Output the (X, Y) coordinate of the center of the cell containing the given text.  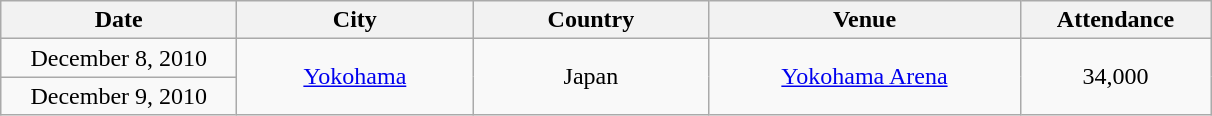
34,000 (1116, 77)
City (355, 20)
Yokohama Arena (864, 77)
Venue (864, 20)
December 9, 2010 (119, 96)
Yokohama (355, 77)
December 8, 2010 (119, 58)
Attendance (1116, 20)
Country (591, 20)
Date (119, 20)
Japan (591, 77)
